Find where the given text appears and provide that cell's center as (x, y) coordinate. 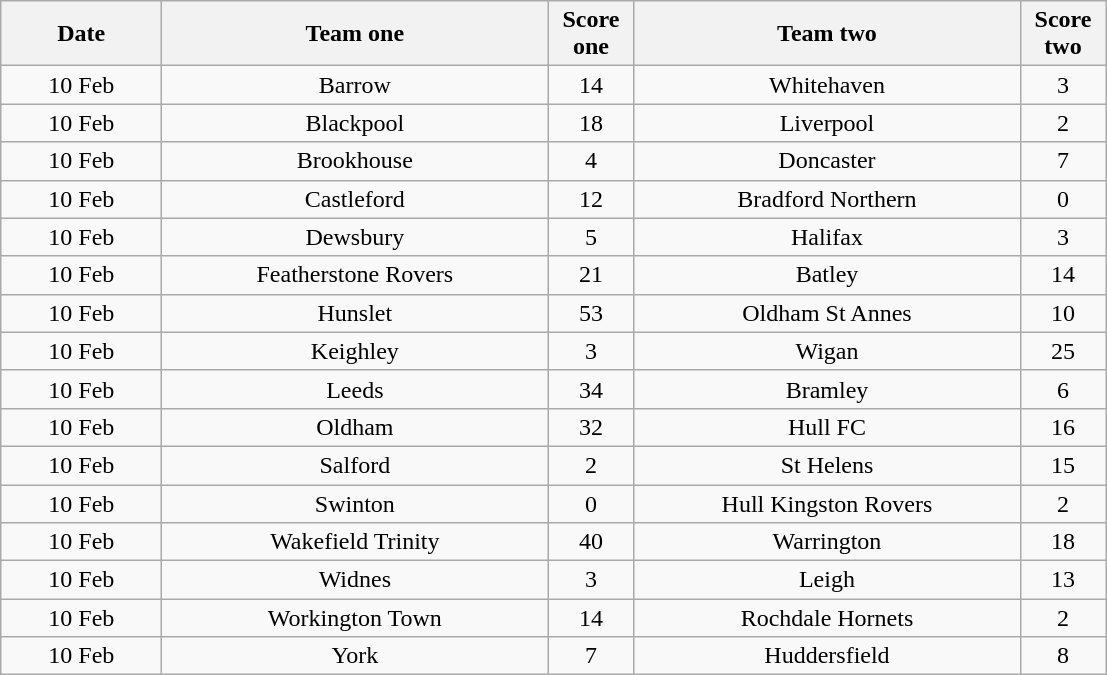
Halifax (827, 237)
Swinton (355, 503)
Bradford Northern (827, 199)
10 (1063, 313)
Brookhouse (355, 161)
Rochdale Hornets (827, 618)
8 (1063, 656)
Doncaster (827, 161)
Bramley (827, 389)
Liverpool (827, 123)
Huddersfield (827, 656)
Oldham (355, 427)
York (355, 656)
Team one (355, 34)
Warrington (827, 542)
4 (591, 161)
Hull FC (827, 427)
Workington Town (355, 618)
Keighley (355, 351)
53 (591, 313)
Featherstone Rovers (355, 275)
Score two (1063, 34)
Hull Kingston Rovers (827, 503)
25 (1063, 351)
Score one (591, 34)
St Helens (827, 465)
Batley (827, 275)
Date (82, 34)
16 (1063, 427)
21 (591, 275)
15 (1063, 465)
40 (591, 542)
6 (1063, 389)
Castleford (355, 199)
Leeds (355, 389)
Blackpool (355, 123)
32 (591, 427)
Widnes (355, 580)
12 (591, 199)
34 (591, 389)
Salford (355, 465)
Wakefield Trinity (355, 542)
5 (591, 237)
Whitehaven (827, 85)
Barrow (355, 85)
Leigh (827, 580)
Team two (827, 34)
Hunslet (355, 313)
Wigan (827, 351)
Dewsbury (355, 237)
Oldham St Annes (827, 313)
13 (1063, 580)
